Return (X, Y) of the center of cell containing provided text 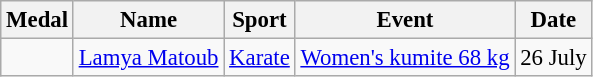
Medal (38, 20)
Name (148, 20)
Lamya Matoub (148, 58)
Women's kumite 68 kg (405, 58)
Date (554, 20)
Sport (260, 20)
Event (405, 20)
26 July (554, 58)
Karate (260, 58)
